Detect which cell encompasses the target text, then output its [X, Y] center coordinate. 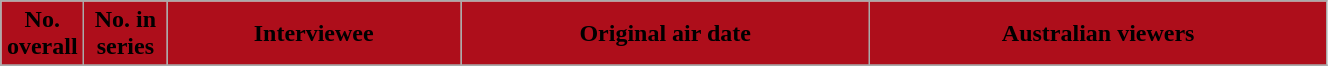
Australian viewers [1098, 34]
Original air date [666, 34]
No. inseries [126, 34]
Interviewee [314, 34]
No. overall [42, 34]
